Scan for the cell matching the given text and deliver its (X, Y) coordinate at center. 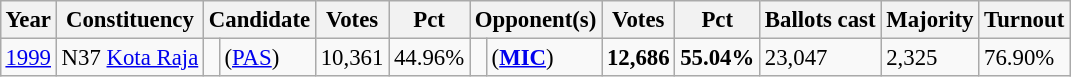
12,686 (638, 57)
10,361 (352, 57)
N37 Kota Raja (130, 57)
55.04% (718, 57)
44.96% (430, 57)
(MIC) (544, 57)
76.90% (1024, 57)
23,047 (820, 57)
Candidate (260, 20)
(PAS) (267, 57)
2,325 (930, 57)
Constituency (130, 20)
Opponent(s) (536, 20)
Majority (930, 20)
Year (28, 20)
Ballots cast (820, 20)
1999 (28, 57)
Turnout (1024, 20)
